Scan for the cell matching the given text and deliver its [x, y] coordinate at center. 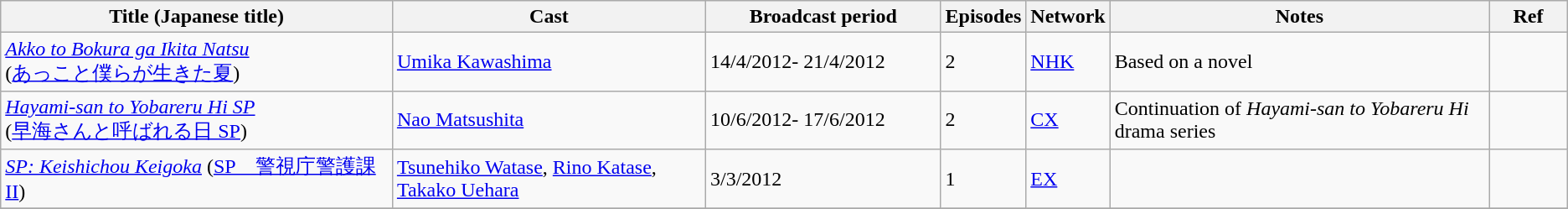
EX [1068, 179]
Umika Kawashima [549, 62]
SP: Keishichou Keigoka (SP 警視庁警護課II) [197, 179]
1 [983, 179]
CX [1068, 120]
Network [1068, 17]
Tsunehiko Watase, Rino Katase, Takako Uehara [549, 179]
Title (Japanese title) [197, 17]
Hayami-san to Yobareru Hi SP (早海さんと呼ばれる日 SP) [197, 120]
Akko to Bokura ga Ikita Natsu (あっこと僕らが生きた夏) [197, 62]
10/6/2012- 17/6/2012 [823, 120]
14/4/2012- 21/4/2012 [823, 62]
NHK [1068, 62]
Notes [1300, 17]
Ref [1529, 17]
Episodes [983, 17]
Nao Matsushita [549, 120]
Based on a novel [1300, 62]
Broadcast period [823, 17]
Cast [549, 17]
3/3/2012 [823, 179]
Continuation of Hayami-san to Yobareru Hi drama series [1300, 120]
